Find where the given text appears and provide that cell's center as [x, y] coordinate. 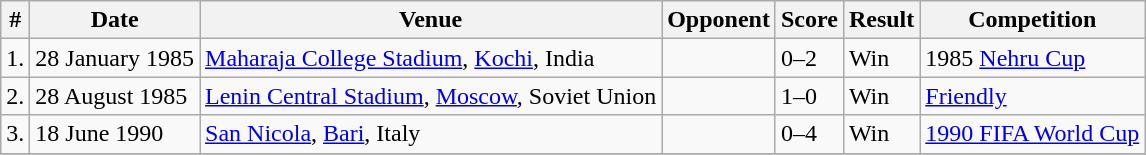
Lenin Central Stadium, Moscow, Soviet Union [431, 96]
1990 FIFA World Cup [1032, 134]
3. [16, 134]
# [16, 20]
28 January 1985 [115, 58]
San Nicola, Bari, Italy [431, 134]
Opponent [719, 20]
1. [16, 58]
Competition [1032, 20]
Result [881, 20]
28 August 1985 [115, 96]
Score [809, 20]
0–2 [809, 58]
1985 Nehru Cup [1032, 58]
0–4 [809, 134]
Date [115, 20]
18 June 1990 [115, 134]
Friendly [1032, 96]
Maharaja College Stadium, Kochi, India [431, 58]
1–0 [809, 96]
Venue [431, 20]
2. [16, 96]
